Locate the cell with the specified text and output its [x, y] center coordinate. 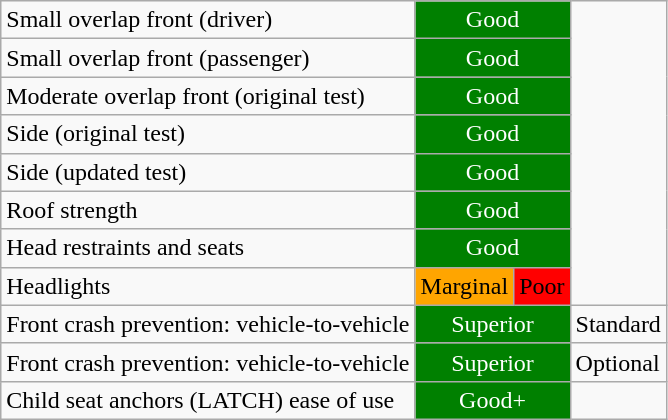
Headlights [208, 286]
Standard [618, 324]
Head restraints and seats [208, 248]
Small overlap front (passenger) [208, 58]
Side (original test) [208, 134]
Small overlap front (driver) [208, 20]
Optional [618, 362]
Marginal [464, 286]
Good+ [492, 400]
Roof strength [208, 210]
Side (updated test) [208, 172]
Poor [542, 286]
Moderate overlap front (original test) [208, 96]
Child seat anchors (LATCH) ease of use [208, 400]
